Pinpoint the cell where the given text exists, returning its [X, Y] midpoint coordinate. 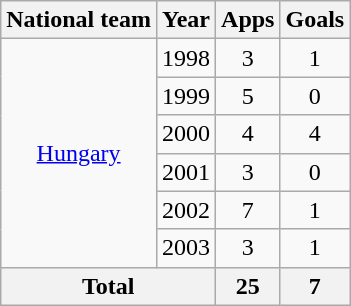
1999 [186, 96]
2000 [186, 134]
1998 [186, 58]
2001 [186, 172]
2002 [186, 210]
Apps [248, 20]
Goals [315, 20]
Hungary [79, 153]
25 [248, 286]
5 [248, 96]
Year [186, 20]
2003 [186, 248]
National team [79, 20]
Total [108, 286]
